Detect which cell encompasses the target text, then output its [X, Y] center coordinate. 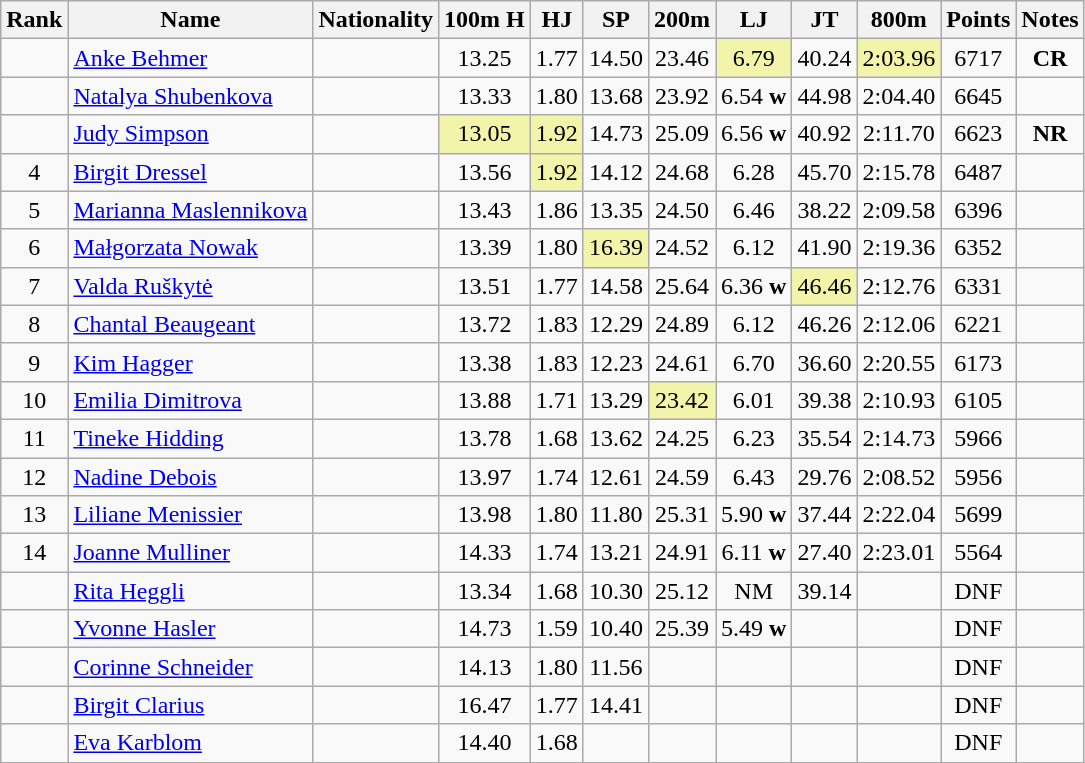
9 [34, 362]
6.43 [754, 477]
HJ [556, 20]
Eva Karblom [190, 743]
25.31 [682, 515]
Rita Heggli [190, 591]
6173 [978, 362]
38.22 [824, 210]
2:12.76 [899, 286]
23.92 [682, 96]
24.50 [682, 210]
Notes [1050, 20]
6396 [978, 210]
Birgit Dressel [190, 172]
Joanne Mulliner [190, 553]
2:08.52 [899, 477]
13.38 [485, 362]
2:23.01 [899, 553]
6 [34, 248]
25.09 [682, 134]
5 [34, 210]
Małgorzata Nowak [190, 248]
6.11 w [754, 553]
24.25 [682, 438]
5.90 w [754, 515]
5699 [978, 515]
27.40 [824, 553]
24.59 [682, 477]
13.21 [616, 553]
Anke Behmer [190, 58]
44.98 [824, 96]
13.33 [485, 96]
4 [34, 172]
14.33 [485, 553]
Name [190, 20]
13.62 [616, 438]
SP [616, 20]
13.78 [485, 438]
6.54 w [754, 96]
13.34 [485, 591]
24.52 [682, 248]
NR [1050, 134]
LJ [754, 20]
13.39 [485, 248]
Marianna Maslennikova [190, 210]
2:19.36 [899, 248]
Chantal Beaugeant [190, 324]
13.97 [485, 477]
Emilia Dimitrova [190, 400]
46.26 [824, 324]
2:11.70 [899, 134]
Natalya Shubenkova [190, 96]
25.39 [682, 629]
13.98 [485, 515]
Valda Ruškytė [190, 286]
6.36 w [754, 286]
14.40 [485, 743]
24.91 [682, 553]
39.14 [824, 591]
Liliane Menissier [190, 515]
6.79 [754, 58]
Points [978, 20]
Tineke Hidding [190, 438]
JT [824, 20]
Nadine Debois [190, 477]
13.43 [485, 210]
6.46 [754, 210]
13.25 [485, 58]
12 [34, 477]
100m H [485, 20]
24.68 [682, 172]
13.56 [485, 172]
6331 [978, 286]
45.70 [824, 172]
2:12.06 [899, 324]
29.76 [824, 477]
36.60 [824, 362]
2:04.40 [899, 96]
14.58 [616, 286]
8 [34, 324]
14 [34, 553]
2:20.55 [899, 362]
14.50 [616, 58]
13.29 [616, 400]
41.90 [824, 248]
2:15.78 [899, 172]
39.38 [824, 400]
12.29 [616, 324]
13.05 [485, 134]
2:09.58 [899, 210]
13.72 [485, 324]
6352 [978, 248]
1.86 [556, 210]
23.42 [682, 400]
6221 [978, 324]
13.88 [485, 400]
6.56 w [754, 134]
11.80 [616, 515]
25.64 [682, 286]
NM [754, 591]
Corinne Schneider [190, 667]
6487 [978, 172]
6.01 [754, 400]
11.56 [616, 667]
Judy Simpson [190, 134]
2:03.96 [899, 58]
16.47 [485, 705]
Birgit Clarius [190, 705]
2:14.73 [899, 438]
1.71 [556, 400]
2:10.93 [899, 400]
6.23 [754, 438]
2:22.04 [899, 515]
7 [34, 286]
6623 [978, 134]
40.24 [824, 58]
5966 [978, 438]
Nationality [376, 20]
5.49 w [754, 629]
1.59 [556, 629]
5956 [978, 477]
13 [34, 515]
25.12 [682, 591]
14.41 [616, 705]
24.61 [682, 362]
800m [899, 20]
16.39 [616, 248]
Rank [34, 20]
14.13 [485, 667]
5564 [978, 553]
40.92 [824, 134]
35.54 [824, 438]
24.89 [682, 324]
13.51 [485, 286]
37.44 [824, 515]
13.35 [616, 210]
10 [34, 400]
13.68 [616, 96]
11 [34, 438]
23.46 [682, 58]
6.28 [754, 172]
6717 [978, 58]
Kim Hagger [190, 362]
Yvonne Hasler [190, 629]
6.70 [754, 362]
10.30 [616, 591]
12.61 [616, 477]
46.46 [824, 286]
12.23 [616, 362]
6645 [978, 96]
6105 [978, 400]
14.12 [616, 172]
CR [1050, 58]
200m [682, 20]
10.40 [616, 629]
